Scan for the cell matching the given text and deliver its (x, y) coordinate at center. 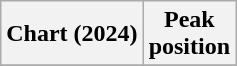
Chart (2024) (72, 34)
Peakposition (189, 34)
